From the cell containing the given text, extract its center point as [x, y] coordinate. 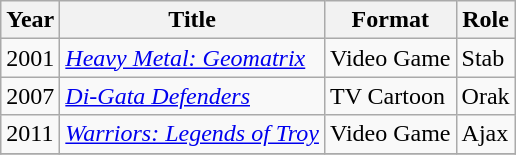
Warriors: Legends of Troy [192, 134]
TV Cartoon [390, 96]
Role [486, 20]
Orak [486, 96]
2001 [30, 58]
Ajax [486, 134]
Format [390, 20]
Year [30, 20]
Title [192, 20]
Di-Gata Defenders [192, 96]
Stab [486, 58]
Heavy Metal: Geomatrix [192, 58]
2011 [30, 134]
2007 [30, 96]
